From the cell containing the given text, extract its center point as (X, Y) coordinate. 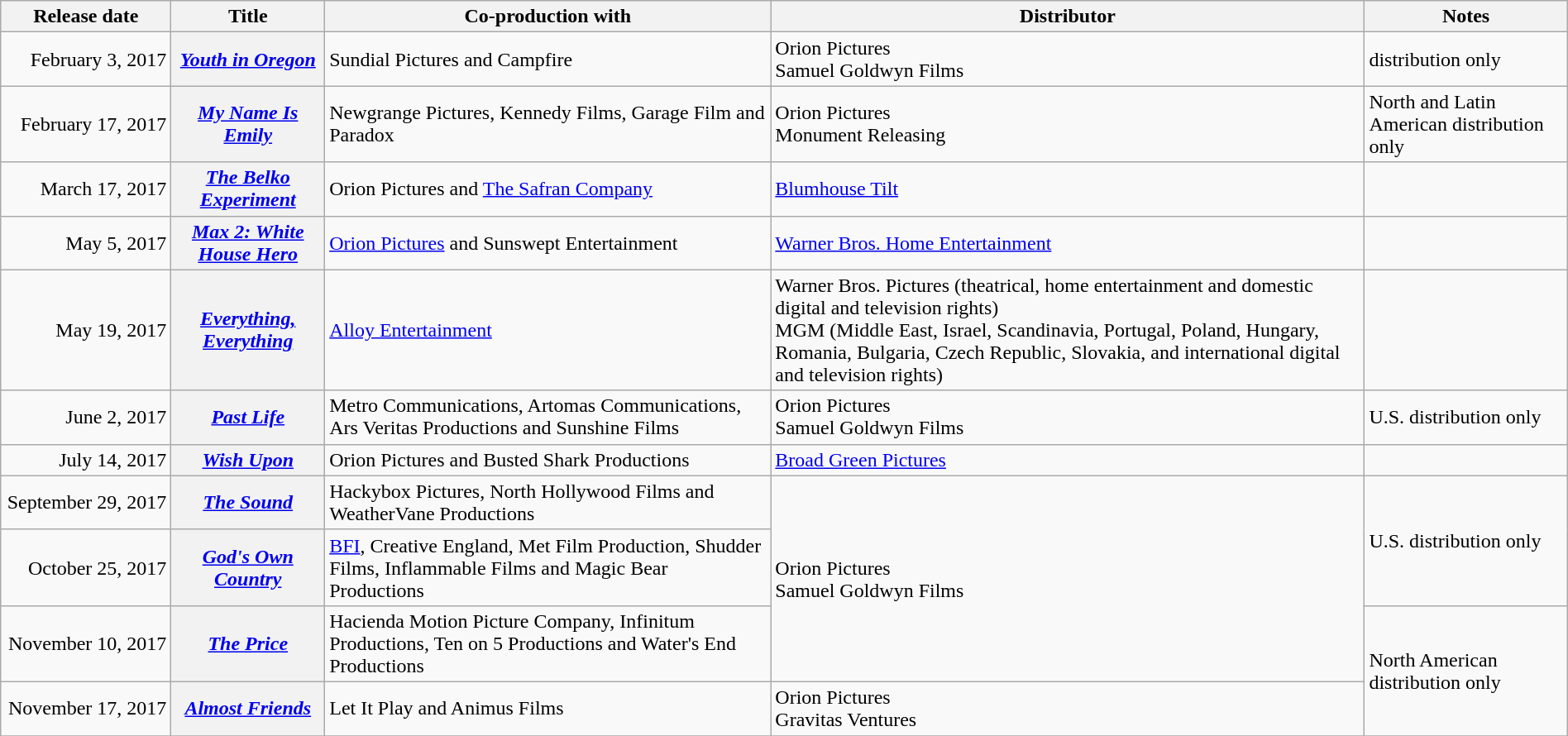
October 25, 2017 (86, 567)
February 17, 2017 (86, 124)
Orion Pictures Monument Releasing (1068, 124)
The Belko Experiment (248, 189)
Wish Upon (248, 460)
May 19, 2017 (86, 330)
Orion Pictures and The Safran Company (547, 189)
Broad Green Pictures (1068, 460)
God's Own Country (248, 567)
Alloy Entertainment (547, 330)
Orion Pictures and Busted Shark Productions (547, 460)
Hackybox Pictures, North Hollywood Films and WeatherVane Productions (547, 503)
North American distribution only (1465, 670)
Title (248, 17)
Release date (86, 17)
Metro Communications, Artomas Communications, Ars Veritas Productions and Sunshine Films (547, 417)
Distributor (1068, 17)
May 5, 2017 (86, 243)
Orion Pictures Gravitas Ventures (1068, 708)
Past Life (248, 417)
March 17, 2017 (86, 189)
Youth in Oregon (248, 60)
July 14, 2017 (86, 460)
North and Latin American distribution only (1465, 124)
Orion Pictures and Sunswept Entertainment (547, 243)
BFI, Creative England, Met Film Production, Shudder Films, Inflammable Films and Magic Bear Productions (547, 567)
Let It Play and Animus Films (547, 708)
Max 2: White House Hero (248, 243)
Notes (1465, 17)
November 10, 2017 (86, 643)
The Price (248, 643)
distribution only (1465, 60)
Blumhouse Tilt (1068, 189)
My Name Is Emily (248, 124)
Sundial Pictures and Campfire (547, 60)
Co-production with (547, 17)
The Sound (248, 503)
Hacienda Motion Picture Company, Infinitum Productions, Ten on 5 Productions and Water's End Productions (547, 643)
Everything, Everything (248, 330)
February 3, 2017 (86, 60)
Newgrange Pictures, Kennedy Films, Garage Film and Paradox (547, 124)
Almost Friends (248, 708)
June 2, 2017 (86, 417)
November 17, 2017 (86, 708)
September 29, 2017 (86, 503)
Warner Bros. Home Entertainment (1068, 243)
